For the text-containing cell, return its midpoint in [X, Y] coordinate format. 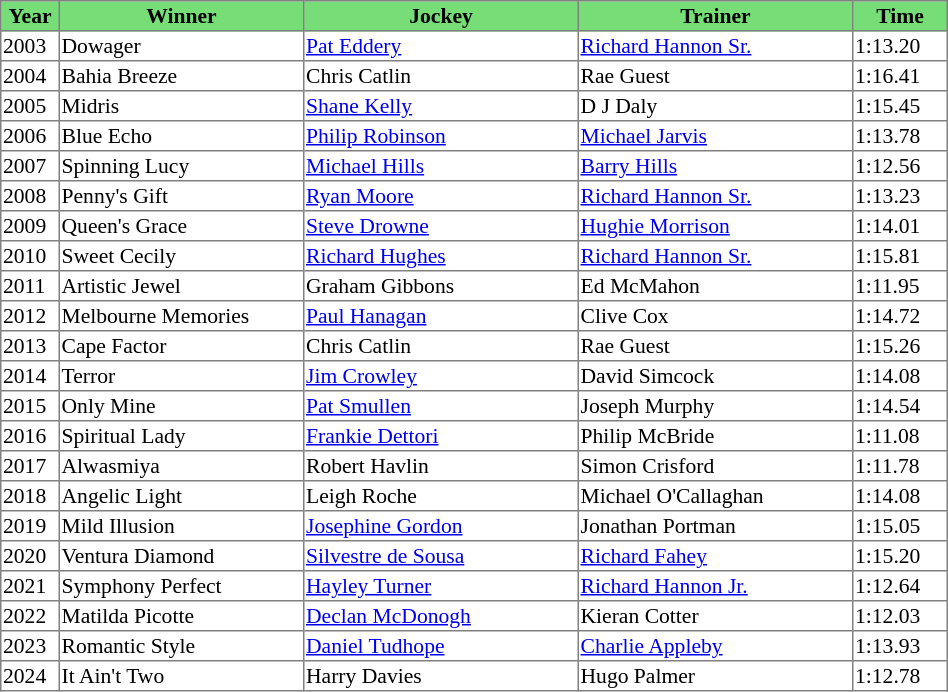
Harry Davies [441, 676]
Spiritual Lady [181, 436]
Mild Illusion [181, 526]
Hayley Turner [441, 586]
1:15.26 [900, 346]
Ventura Diamond [181, 556]
Kieran Cotter [715, 616]
1:13.20 [900, 46]
1:14.54 [900, 406]
Silvestre de Sousa [441, 556]
2019 [30, 526]
2014 [30, 376]
Jonathan Portman [715, 526]
Sweet Cecily [181, 256]
It Ain't Two [181, 676]
Alwasmiya [181, 466]
1:13.78 [900, 136]
Richard Hughes [441, 256]
1:12.56 [900, 166]
Daniel Tudhope [441, 646]
Frankie Dettori [441, 436]
2023 [30, 646]
David Simcock [715, 376]
Terror [181, 376]
Simon Crisford [715, 466]
Declan McDonogh [441, 616]
2022 [30, 616]
Pat Smullen [441, 406]
1:11.08 [900, 436]
Jim Crowley [441, 376]
2004 [30, 76]
2018 [30, 496]
Paul Hanagan [441, 316]
Barry Hills [715, 166]
Philip Robinson [441, 136]
Time [900, 16]
Leigh Roche [441, 496]
2021 [30, 586]
Matilda Picotte [181, 616]
1:15.05 [900, 526]
2017 [30, 466]
1:15.20 [900, 556]
2009 [30, 226]
2010 [30, 256]
2008 [30, 196]
2016 [30, 436]
2006 [30, 136]
Melbourne Memories [181, 316]
1:12.78 [900, 676]
1:15.45 [900, 106]
Hugo Palmer [715, 676]
Ed McMahon [715, 286]
Charlie Appleby [715, 646]
2020 [30, 556]
Jockey [441, 16]
Penny's Gift [181, 196]
2012 [30, 316]
Michael Hills [441, 166]
1:14.72 [900, 316]
2013 [30, 346]
2007 [30, 166]
2011 [30, 286]
Spinning Lucy [181, 166]
Bahia Breeze [181, 76]
Symphony Perfect [181, 586]
1:12.03 [900, 616]
Cape Factor [181, 346]
Shane Kelly [441, 106]
Joseph Murphy [715, 406]
2005 [30, 106]
Trainer [715, 16]
1:16.41 [900, 76]
Queen's Grace [181, 226]
1:11.95 [900, 286]
2015 [30, 406]
2024 [30, 676]
Dowager [181, 46]
Michael O'Callaghan [715, 496]
Blue Echo [181, 136]
Winner [181, 16]
Angelic Light [181, 496]
Artistic Jewel [181, 286]
1:13.23 [900, 196]
Pat Eddery [441, 46]
Year [30, 16]
Ryan Moore [441, 196]
Richard Fahey [715, 556]
1:13.93 [900, 646]
Midris [181, 106]
Hughie Morrison [715, 226]
Philip McBride [715, 436]
2003 [30, 46]
1:12.64 [900, 586]
1:11.78 [900, 466]
Michael Jarvis [715, 136]
Josephine Gordon [441, 526]
Robert Havlin [441, 466]
Steve Drowne [441, 226]
Graham Gibbons [441, 286]
Richard Hannon Jr. [715, 586]
Only Mine [181, 406]
Clive Cox [715, 316]
Romantic Style [181, 646]
1:14.01 [900, 226]
1:15.81 [900, 256]
D J Daly [715, 106]
